Scan for the cell matching the given text and deliver its [X, Y] coordinate at center. 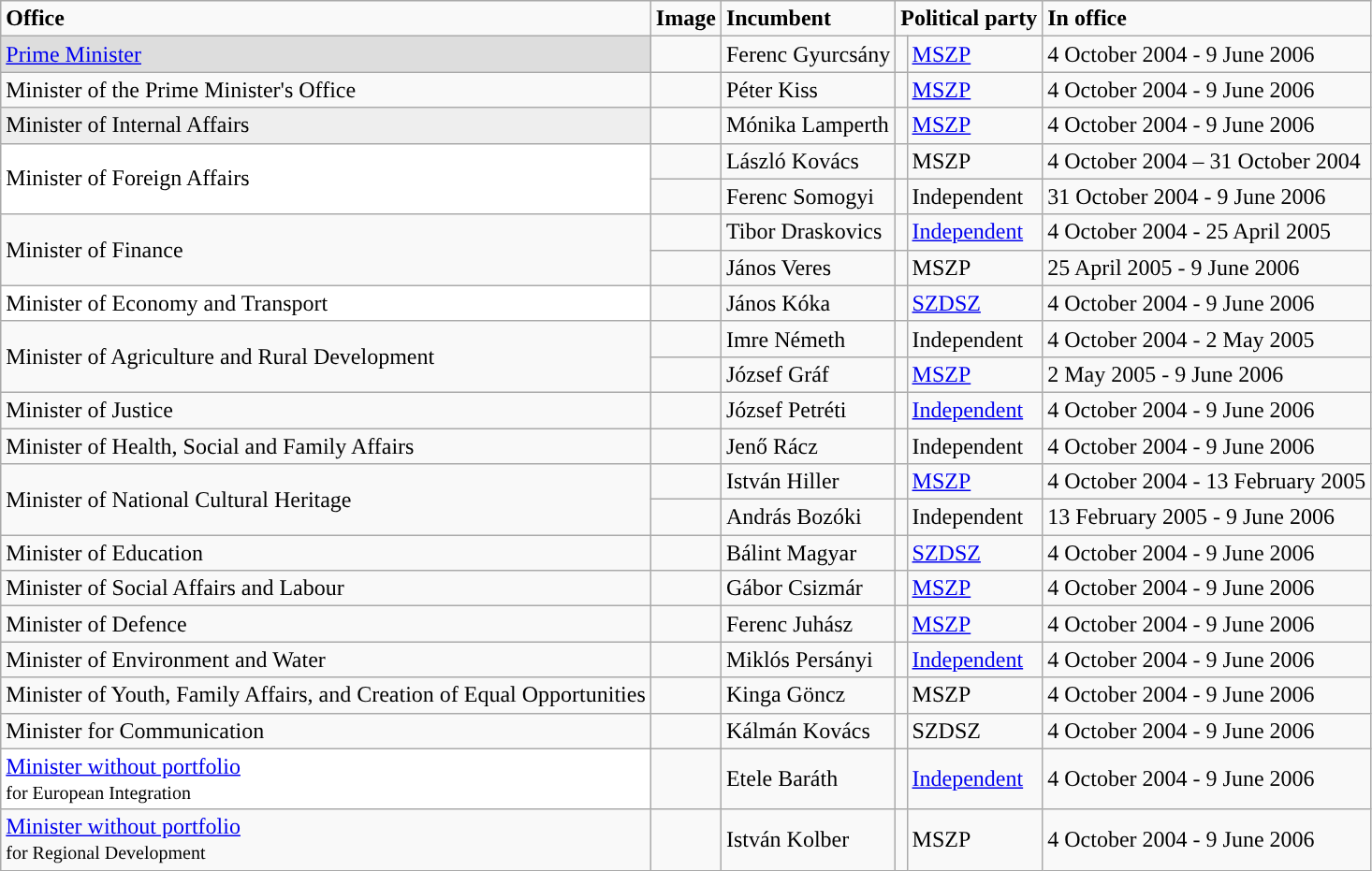
25 April 2005 - 9 June 2006 [1207, 268]
Minister of Health, Social and Family Affairs [326, 446]
István Hiller [808, 482]
János Veres [808, 268]
In office [1207, 19]
4 October 2004 - 25 April 2005 [1207, 232]
Ferenc Somogyi [808, 196]
Minister of Social Affairs and Labour [326, 588]
István Kolber [808, 840]
Image [685, 19]
József Gráf [808, 374]
Etele Baráth [808, 778]
Office [326, 19]
Ferenc Gyurcsány [808, 54]
Péter Kiss [808, 90]
László Kovács [808, 161]
Prime Minister [326, 54]
József Petréti [808, 410]
Kinga Göncz [808, 695]
Minister of Economy and Transport [326, 303]
Gábor Csizmár [808, 588]
31 October 2004 - 9 June 2006 [1207, 196]
Minister of Agriculture and Rural Development [326, 356]
Minister of Defence [326, 624]
Incumbent [808, 19]
Minister of Justice [326, 410]
Minister for Communication [326, 731]
Tibor Draskovics [808, 232]
András Bozóki [808, 517]
Minister of Environment and Water [326, 660]
Minister of National Cultural Heritage [326, 500]
Political party [970, 19]
4 October 2004 - 13 February 2005 [1207, 482]
4 October 2004 – 31 October 2004 [1207, 161]
2 May 2005 - 9 June 2006 [1207, 374]
Kálmán Kovács [808, 731]
Minister of Finance [326, 250]
13 February 2005 - 9 June 2006 [1207, 517]
Minister of Foreign Affairs [326, 179]
Mónika Lamperth [808, 125]
Jenő Rácz [808, 446]
Miklós Persányi [808, 660]
Imre Németh [808, 339]
Minister of Education [326, 553]
Ferenc Juhász [808, 624]
Minister without portfoliofor European Integration [326, 778]
4 October 2004 - 2 May 2005 [1207, 339]
Minister without portfoliofor Regional Development [326, 840]
Minister of Internal Affairs [326, 125]
Minister of the Prime Minister's Office [326, 90]
Bálint Magyar [808, 553]
János Kóka [808, 303]
Minister of Youth, Family Affairs, and Creation of Equal Opportunities [326, 695]
